Detect which cell encompasses the target text, then output its (X, Y) center coordinate. 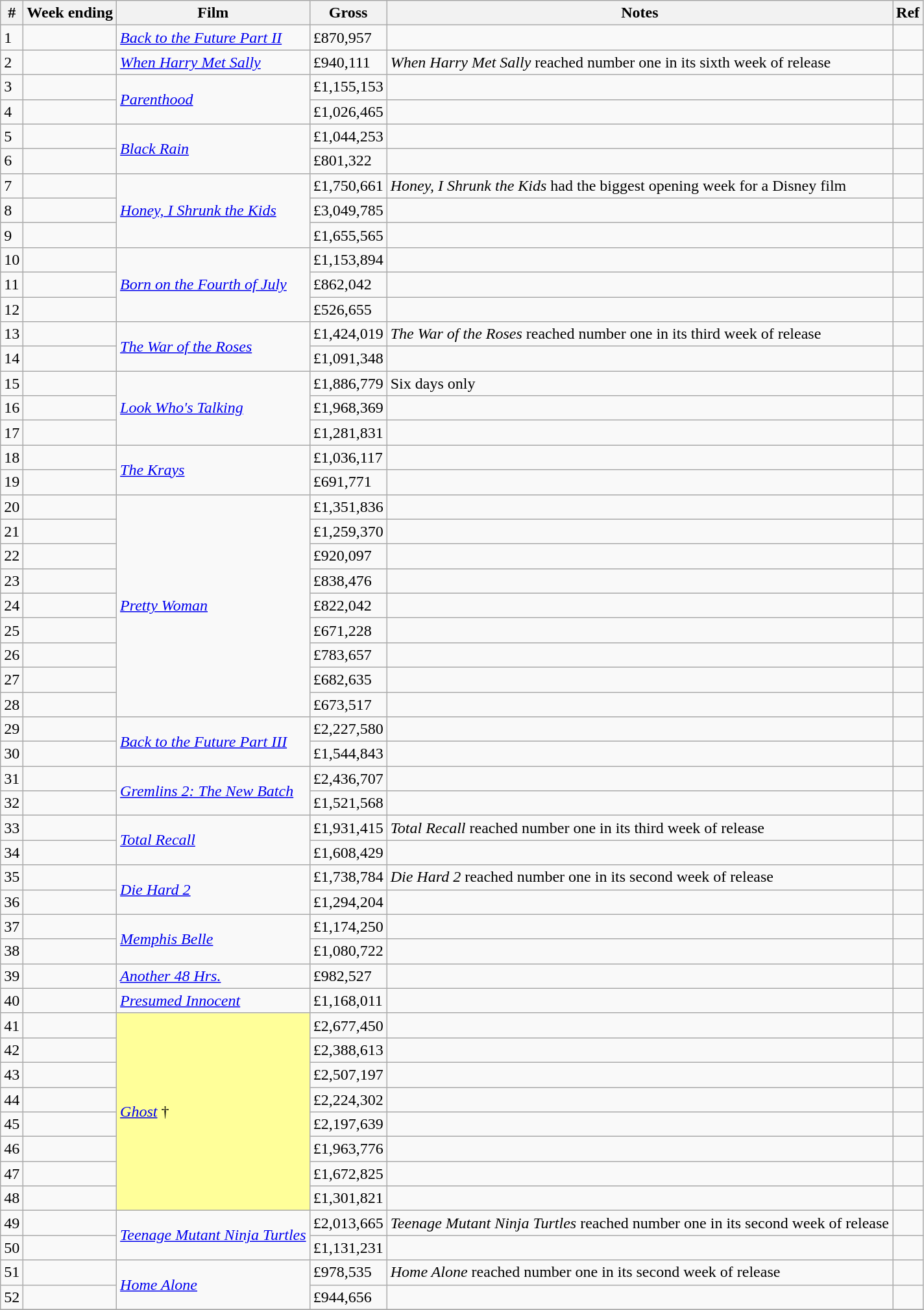
Gremlins 2: The New Batch (213, 791)
21 (12, 531)
51 (12, 1272)
11 (12, 284)
10 (12, 260)
£862,042 (348, 284)
£1,608,429 (348, 853)
£1,153,894 (348, 260)
£691,771 (348, 482)
£1,155,153 (348, 87)
50 (12, 1248)
32 (12, 803)
£3,049,785 (348, 210)
42 (12, 1050)
15 (12, 383)
Another 48 Hrs. (213, 976)
£1,963,776 (348, 1149)
24 (12, 605)
45 (12, 1124)
39 (12, 976)
Total Recall (213, 840)
Film (213, 13)
The War of the Roses reached number one in its third week of release (640, 334)
£1,131,231 (348, 1248)
Presumed Innocent (213, 1001)
£1,968,369 (348, 408)
20 (12, 507)
37 (12, 927)
£1,168,011 (348, 1001)
13 (12, 334)
9 (12, 235)
£1,036,117 (348, 457)
Back to the Future Part III (213, 742)
Ref (908, 13)
18 (12, 457)
£2,677,450 (348, 1025)
48 (12, 1198)
£1,750,661 (348, 186)
Ghost † (213, 1111)
£671,228 (348, 630)
£1,521,568 (348, 803)
When Harry Met Sally (213, 62)
£1,080,722 (348, 951)
34 (12, 853)
2 (12, 62)
£783,657 (348, 655)
£1,351,836 (348, 507)
Honey, I Shrunk the Kids had the biggest opening week for a Disney film (640, 186)
8 (12, 210)
35 (12, 877)
The War of the Roses (213, 346)
41 (12, 1025)
£801,322 (348, 161)
Born on the Fourth of July (213, 284)
Memphis Belle (213, 939)
40 (12, 1001)
£838,476 (348, 581)
46 (12, 1149)
£944,656 (348, 1297)
1 (12, 38)
3 (12, 87)
£822,042 (348, 605)
22 (12, 556)
£1,672,825 (348, 1174)
31 (12, 779)
# (12, 13)
£2,507,197 (348, 1074)
£1,738,784 (348, 877)
14 (12, 359)
52 (12, 1297)
£1,655,565 (348, 235)
4 (12, 112)
19 (12, 482)
£2,197,639 (348, 1124)
Back to the Future Part II (213, 38)
£2,436,707 (348, 779)
7 (12, 186)
17 (12, 433)
12 (12, 309)
£940,111 (348, 62)
Six days only (640, 383)
£2,388,613 (348, 1050)
£1,301,821 (348, 1198)
£1,174,250 (348, 927)
£682,635 (348, 679)
When Harry Met Sally reached number one in its sixth week of release (640, 62)
43 (12, 1074)
Parenthood (213, 99)
33 (12, 828)
£978,535 (348, 1272)
Black Rain (213, 149)
38 (12, 951)
£526,655 (348, 309)
Gross (348, 13)
47 (12, 1174)
£1,931,415 (348, 828)
Total Recall reached number one in its third week of release (640, 828)
26 (12, 655)
£1,281,831 (348, 433)
Honey, I Shrunk the Kids (213, 210)
Home Alone reached number one in its second week of release (640, 1272)
28 (12, 704)
Pretty Woman (213, 606)
Home Alone (213, 1285)
44 (12, 1100)
Week ending (70, 13)
£920,097 (348, 556)
Die Hard 2 reached number one in its second week of release (640, 877)
23 (12, 581)
5 (12, 136)
6 (12, 161)
29 (12, 729)
£1,026,465 (348, 112)
30 (12, 754)
36 (12, 902)
£2,227,580 (348, 729)
£1,091,348 (348, 359)
£673,517 (348, 704)
Teenage Mutant Ninja Turtles reached number one in its second week of release (640, 1223)
Die Hard 2 (213, 890)
16 (12, 408)
£2,013,665 (348, 1223)
£1,886,779 (348, 383)
£1,259,370 (348, 531)
27 (12, 679)
£1,294,204 (348, 902)
49 (12, 1223)
Look Who's Talking (213, 408)
£870,957 (348, 38)
£1,424,019 (348, 334)
£982,527 (348, 976)
Notes (640, 13)
£1,044,253 (348, 136)
£2,224,302 (348, 1100)
£1,544,843 (348, 754)
The Krays (213, 470)
Teenage Mutant Ninja Turtles (213, 1235)
25 (12, 630)
